Find where the given text appears and provide that cell's center as (x, y) coordinate. 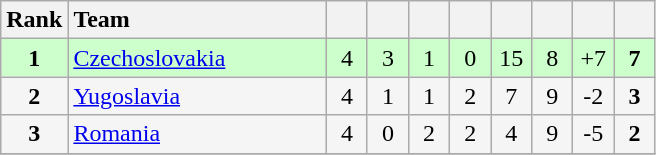
Rank (34, 20)
Team (198, 20)
Romania (198, 134)
8 (552, 58)
-5 (594, 134)
15 (512, 58)
-2 (594, 96)
Czechoslovakia (198, 58)
Yugoslavia (198, 96)
+7 (594, 58)
